Provide the (X, Y) coordinate of the cell's center where the given text is located.  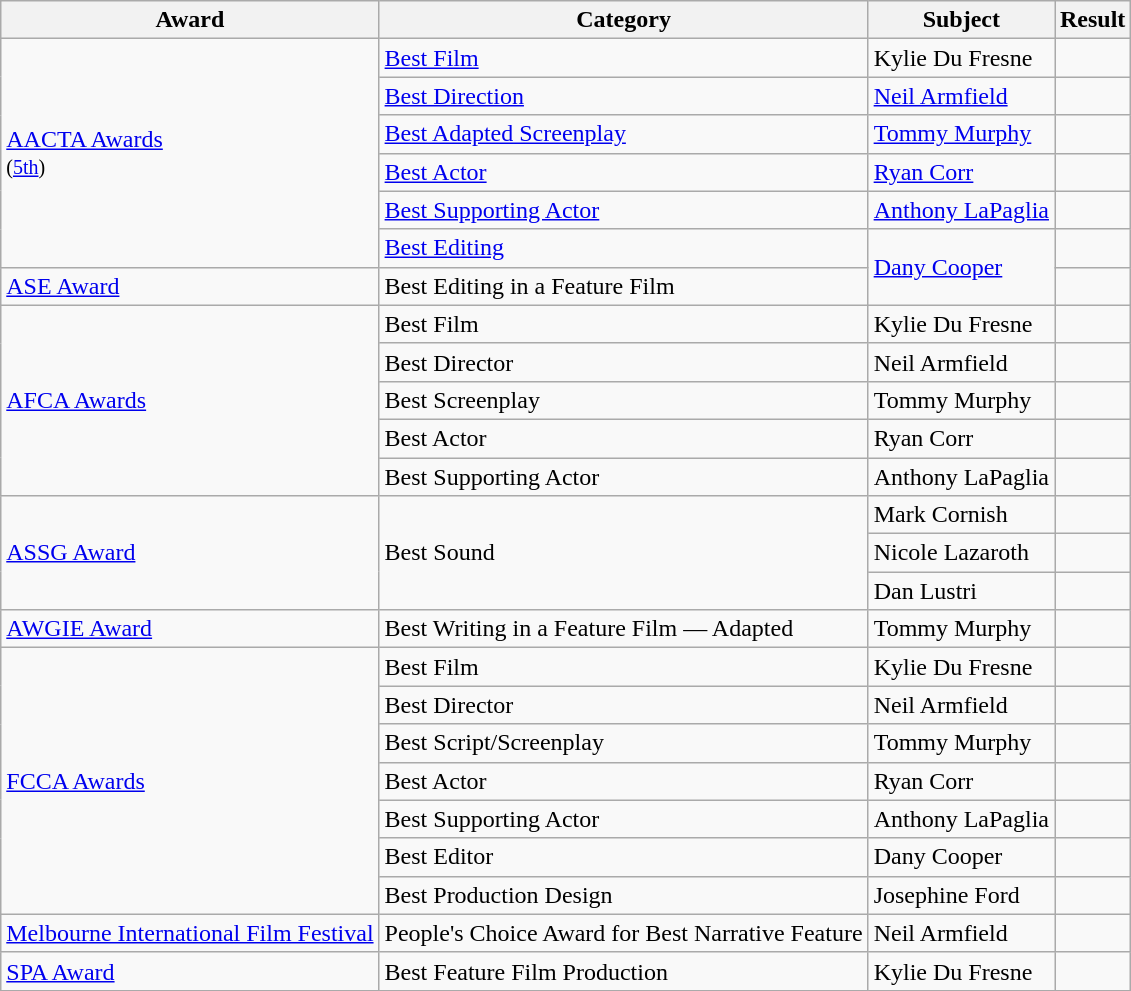
Best Direction (624, 96)
Best Script/Screenplay (624, 743)
Best Writing in a Feature Film — Adapted (624, 629)
ASE Award (190, 286)
AACTA Awards(5th) (190, 153)
Best Editor (624, 857)
Result (1092, 20)
Dan Lustri (961, 591)
Best Editing in a Feature Film (624, 286)
Melbourne International Film Festival (190, 933)
Category (624, 20)
AFCA Awards (190, 400)
ASSG Award (190, 553)
AWGIE Award (190, 629)
Best Adapted Screenplay (624, 134)
Josephine Ford (961, 895)
Best Production Design (624, 895)
People's Choice Award for Best Narrative Feature (624, 933)
Best Sound (624, 553)
Nicole Lazaroth (961, 553)
Best Screenplay (624, 400)
Best Feature Film Production (624, 971)
SPA Award (190, 971)
Award (190, 20)
Best Editing (624, 248)
Mark Cornish (961, 515)
Subject (961, 20)
FCCA Awards (190, 781)
